Detect which cell encompasses the target text, then output its [x, y] center coordinate. 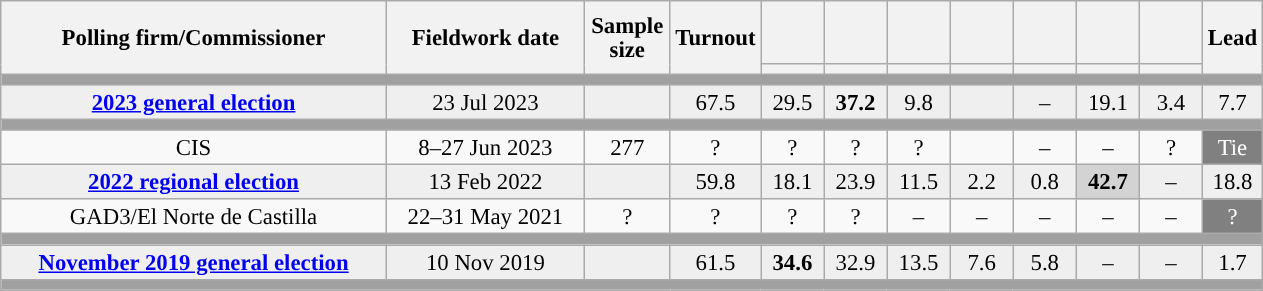
42.7 [1108, 182]
2023 general election [194, 102]
Tie [1232, 148]
67.5 [716, 102]
GAD3/El Norte de Castilla [194, 218]
18.8 [1232, 182]
7.7 [1232, 102]
1.7 [1232, 262]
0.8 [1044, 182]
5.8 [1044, 262]
9.8 [918, 102]
Polling firm/Commissioner [194, 38]
November 2019 general election [194, 262]
CIS [194, 148]
37.2 [856, 102]
8–27 Jun 2023 [485, 148]
2.2 [982, 182]
61.5 [716, 262]
Sample size [627, 38]
59.8 [716, 182]
23.9 [856, 182]
29.5 [792, 102]
3.4 [1170, 102]
13 Feb 2022 [485, 182]
13.5 [918, 262]
Lead [1232, 38]
32.9 [856, 262]
7.6 [982, 262]
Turnout [716, 38]
19.1 [1108, 102]
277 [627, 148]
23 Jul 2023 [485, 102]
10 Nov 2019 [485, 262]
2022 regional election [194, 182]
22–31 May 2021 [485, 218]
34.6 [792, 262]
Fieldwork date [485, 38]
18.1 [792, 182]
11.5 [918, 182]
